Search for the cell housing the specified text and yield its (x, y) center coordinate. 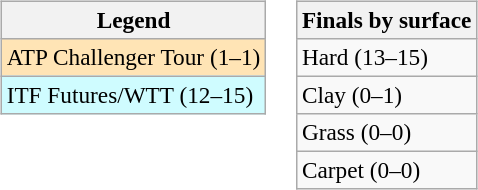
Legend (133, 20)
Carpet (0–0) (387, 171)
ITF Futures/WTT (12–15) (133, 95)
Clay (0–1) (387, 95)
ATP Challenger Tour (1–1) (133, 57)
Hard (13–15) (387, 57)
Grass (0–0) (387, 133)
Finals by surface (387, 20)
